Detect which cell encompasses the target text, then output its (X, Y) center coordinate. 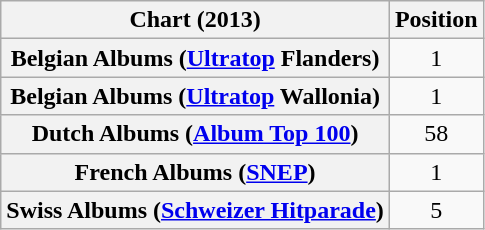
58 (436, 134)
Position (436, 20)
Swiss Albums (Schweizer Hitparade) (196, 210)
5 (436, 210)
French Albums (SNEP) (196, 172)
Belgian Albums (Ultratop Flanders) (196, 58)
Dutch Albums (Album Top 100) (196, 134)
Chart (2013) (196, 20)
Belgian Albums (Ultratop Wallonia) (196, 96)
